Scan for the cell matching the given text and deliver its (x, y) coordinate at center. 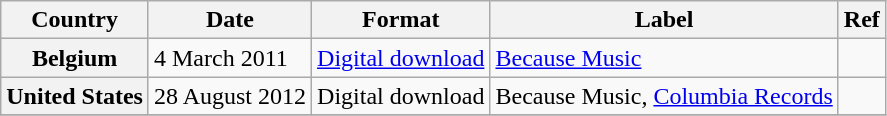
Because Music, Columbia Records (664, 96)
28 August 2012 (230, 96)
United States (75, 96)
Belgium (75, 58)
Date (230, 20)
Label (664, 20)
Format (401, 20)
Ref (862, 20)
Country (75, 20)
4 March 2011 (230, 58)
Because Music (664, 58)
